From the cell containing the given text, extract its center point as (x, y) coordinate. 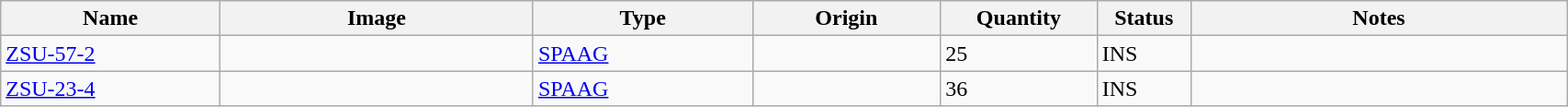
Status (1144, 18)
36 (1019, 89)
ZSU-57-2 (110, 53)
Origin (847, 18)
ZSU-23-4 (110, 89)
Quantity (1019, 18)
Name (110, 18)
Type (643, 18)
Image (377, 18)
25 (1019, 53)
Notes (1378, 18)
